Return (X, Y) of the center of cell containing provided text 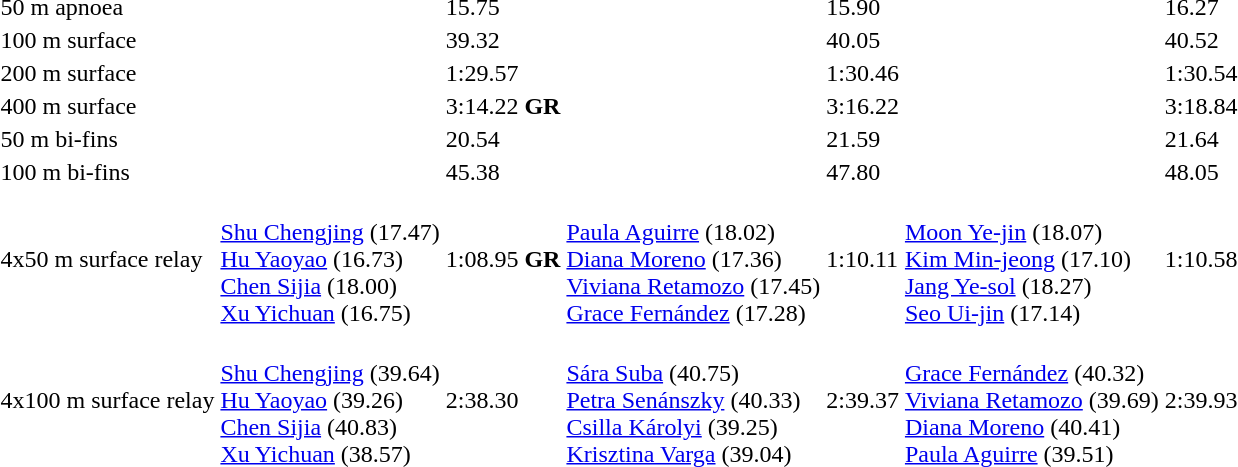
Paula Aguirre (18.02)Diana Moreno (17.36)Viviana Retamozo (17.45)Grace Fernández (17.28) (694, 259)
40.05 (863, 40)
1:08.95 GR (503, 259)
1:30.46 (863, 73)
1:10.11 (863, 259)
Shu Chengjing (17.47)Hu Yaoyao (16.73)Chen Sijia (18.00)Xu Yichuan (16.75) (330, 259)
Moon Ye-jin (18.07)Kim Min-jeong (17.10)Jang Ye-sol (18.27)Seo Ui-jin (17.14) (1032, 259)
20.54 (503, 139)
21.59 (863, 139)
1:29.57 (503, 73)
3:16.22 (863, 106)
39.32 (503, 40)
47.80 (863, 172)
3:14.22 GR (503, 106)
45.38 (503, 172)
